Extract the (x, y) coordinate from the center of the cell holding the provided text.  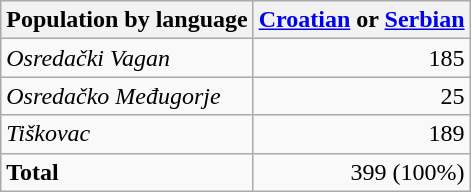
399 (100%) (362, 172)
Population by language (127, 20)
Osredački Vagan (127, 58)
185 (362, 58)
Total (127, 172)
25 (362, 96)
Osredačko Međugorje (127, 96)
Croatian or Serbian (362, 20)
189 (362, 134)
Tiškovac (127, 134)
